Extract the [x, y] coordinate from the center of the cell holding the provided text.  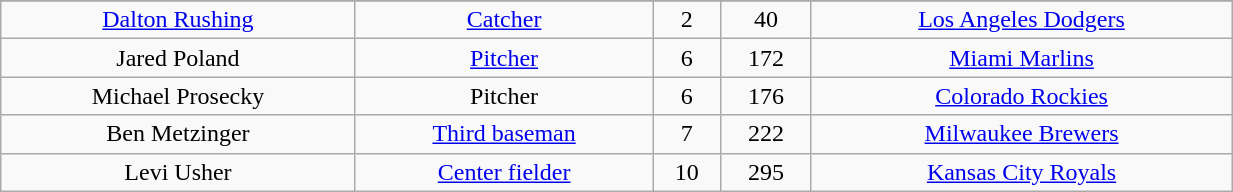
7 [687, 134]
Levi Usher [178, 172]
2 [687, 20]
Jared Poland [178, 58]
Third baseman [504, 134]
Michael Prosecky [178, 96]
Colorado Rockies [1021, 96]
Los Angeles Dodgers [1021, 20]
222 [766, 134]
40 [766, 20]
Ben Metzinger [178, 134]
176 [766, 96]
Miami Marlins [1021, 58]
Milwaukee Brewers [1021, 134]
Center fielder [504, 172]
Kansas City Royals [1021, 172]
Catcher [504, 20]
10 [687, 172]
295 [766, 172]
172 [766, 58]
Dalton Rushing [178, 20]
